Locate the cell with the specified text and output its [x, y] center coordinate. 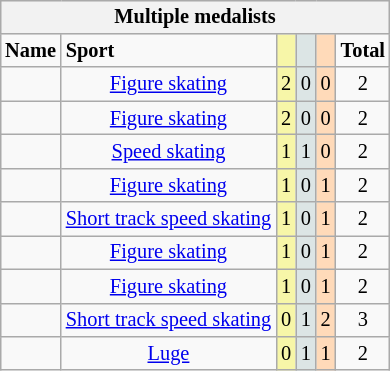
3 [363, 320]
Total [363, 51]
Luge [168, 354]
Multiple medalists [195, 17]
Name [30, 51]
Sport [168, 51]
Speed skating [168, 152]
